Identify which cell holds the provided text, then report its [x, y] central coordinate. 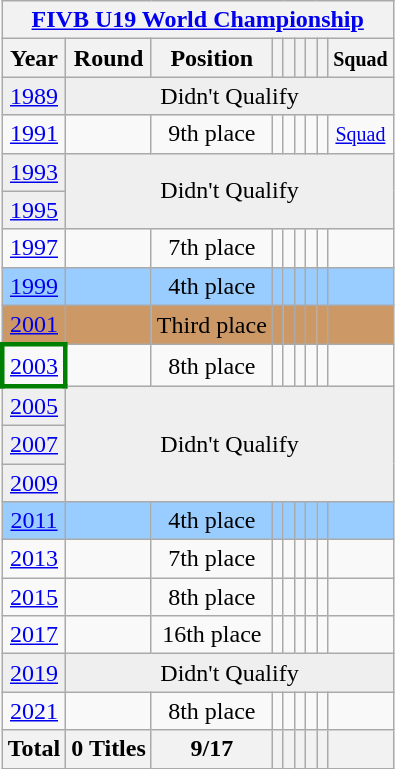
2001 [34, 325]
2015 [34, 597]
2003 [34, 366]
Year [34, 58]
1995 [34, 210]
9/17 [212, 749]
Round [109, 58]
1999 [34, 286]
Third place [212, 325]
2017 [34, 635]
1993 [34, 172]
Position [212, 58]
2009 [34, 483]
2011 [34, 521]
FIVB U19 World Championship [198, 20]
2005 [34, 406]
2007 [34, 444]
1989 [34, 96]
16th place [212, 635]
1991 [34, 134]
1997 [34, 248]
2021 [34, 711]
9th place [212, 134]
2019 [34, 673]
Total [34, 749]
0 Titles [109, 749]
2013 [34, 559]
